For the text-containing cell, return its midpoint in [X, Y] coordinate format. 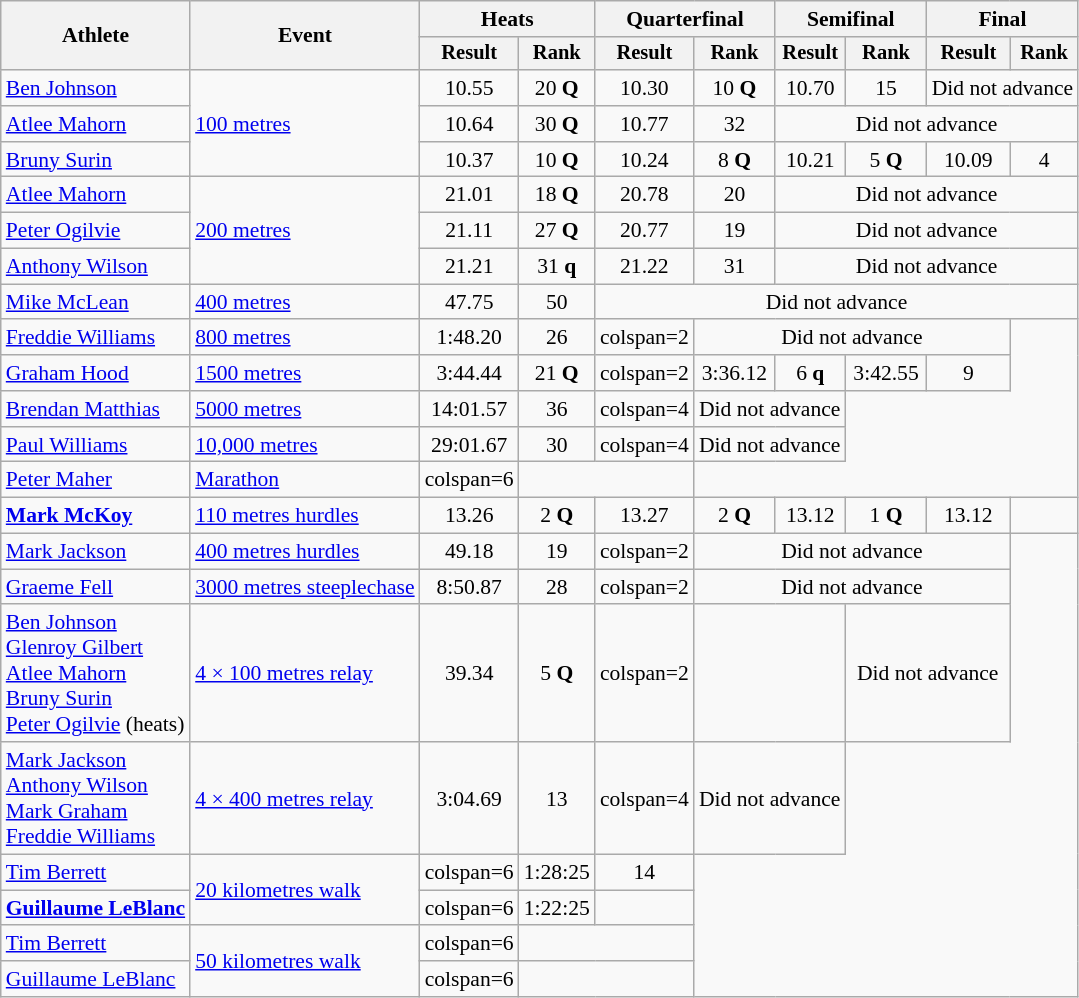
1500 metres [305, 373]
4 × 100 metres relay [305, 674]
3:44.44 [470, 373]
21.21 [470, 267]
1:22:25 [557, 908]
20.77 [644, 231]
31 q [557, 267]
13.27 [644, 516]
Quarterfinal [685, 19]
4 [1044, 160]
10.55 [470, 88]
14:01.57 [470, 409]
30 Q [557, 124]
8:50.87 [470, 587]
36 [557, 409]
4 × 400 metres relay [305, 798]
21.01 [470, 195]
Bruny Surin [96, 160]
Anthony Wilson [96, 267]
5000 metres [305, 409]
400 metres [305, 302]
6 q [810, 373]
800 metres [305, 338]
20 [734, 195]
Graham Hood [96, 373]
31 [734, 267]
Heats [508, 19]
Mark JacksonAnthony WilsonMark GrahamFreddie Williams [96, 798]
Marathon [305, 480]
9 [968, 373]
10.64 [470, 124]
3:42.55 [886, 373]
Mark McKoy [96, 516]
1:28:25 [557, 873]
Peter Ogilvie [96, 231]
15 [886, 88]
21 Q [557, 373]
Brendan Matthias [96, 409]
100 metres [305, 124]
Freddie Williams [96, 338]
Athlete [96, 36]
13.26 [470, 516]
3:36.12 [734, 373]
1:48.20 [470, 338]
Ben Johnson [96, 88]
10.30 [644, 88]
21.22 [644, 267]
20 Q [557, 88]
10.21 [810, 160]
13 [557, 798]
20 kilometres walk [305, 890]
18 Q [557, 195]
39.34 [470, 674]
20.78 [644, 195]
29:01.67 [470, 445]
30 [557, 445]
10.77 [644, 124]
10.70 [810, 88]
21.11 [470, 231]
28 [557, 587]
47.75 [470, 302]
Paul Williams [96, 445]
50 [557, 302]
26 [557, 338]
Ben JohnsonGlenroy GilbertAtlee MahornBruny SurinPeter Ogilvie (heats) [96, 674]
Graeme Fell [96, 587]
3:04.69 [470, 798]
400 metres hurdles [305, 552]
49.18 [470, 552]
10,000 metres [305, 445]
Mike McLean [96, 302]
1 Q [886, 516]
32 [734, 124]
Final [1003, 19]
Peter Maher [96, 480]
10.37 [470, 160]
14 [644, 873]
50 kilometres walk [305, 962]
Event [305, 36]
Semifinal [851, 19]
8 Q [734, 160]
27 Q [557, 231]
110 metres hurdles [305, 516]
Mark Jackson [96, 552]
200 metres [305, 230]
10.24 [644, 160]
10.09 [968, 160]
3000 metres steeplechase [305, 587]
